Provide the [x, y] coordinate of the cell's center where the given text is located.  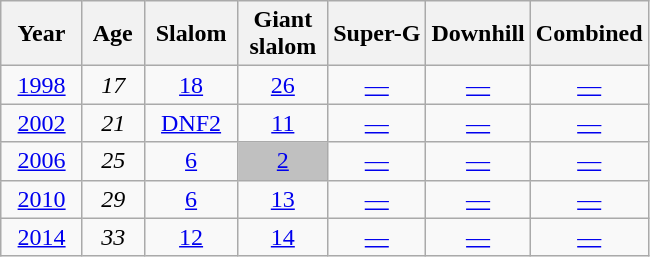
12 [191, 237]
11 [283, 123]
1998 [42, 85]
Super-G [377, 34]
18 [191, 85]
Downhill [478, 34]
2006 [42, 161]
21 [113, 123]
29 [113, 199]
Age [113, 34]
17 [113, 85]
Giant slalom [283, 34]
2 [283, 161]
2014 [42, 237]
Combined [589, 34]
2002 [42, 123]
2010 [42, 199]
DNF2 [191, 123]
Slalom [191, 34]
14 [283, 237]
25 [113, 161]
26 [283, 85]
Year [42, 34]
13 [283, 199]
33 [113, 237]
